Search for the cell housing the specified text and yield its [x, y] center coordinate. 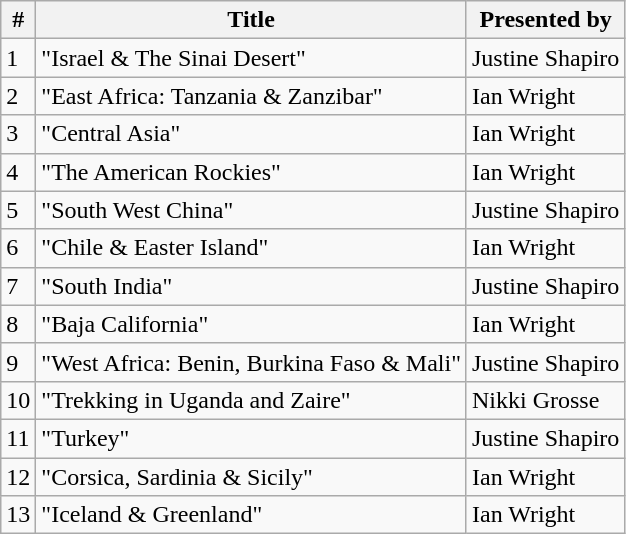
8 [18, 324]
Title [252, 20]
"Chile & Easter Island" [252, 248]
9 [18, 362]
Presented by [545, 20]
"Israel & The Sinai Desert" [252, 58]
"The American Rockies" [252, 172]
1 [18, 58]
10 [18, 400]
"South India" [252, 286]
"Corsica, Sardinia & Sicily" [252, 477]
5 [18, 210]
"Trekking in Uganda and Zaire" [252, 400]
2 [18, 96]
"Turkey" [252, 438]
4 [18, 172]
3 [18, 134]
Nikki Grosse [545, 400]
"Central Asia" [252, 134]
"Iceland & Greenland" [252, 515]
# [18, 20]
"East Africa: Tanzania & Zanzibar" [252, 96]
"West Africa: Benin, Burkina Faso & Mali" [252, 362]
13 [18, 515]
6 [18, 248]
11 [18, 438]
12 [18, 477]
"South West China" [252, 210]
"Baja California" [252, 324]
7 [18, 286]
